Return (X, Y) of the center of cell containing provided text 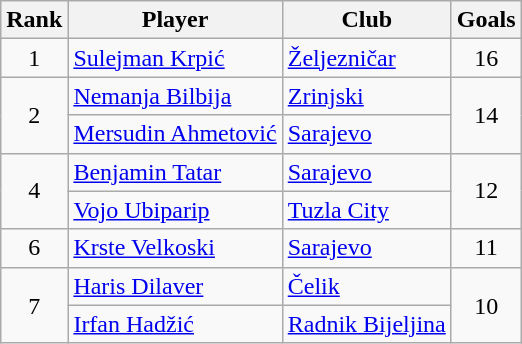
Goals (486, 20)
Nemanja Bilbija (175, 96)
7 (34, 305)
Benjamin Tatar (175, 172)
Zrinjski (366, 96)
12 (486, 191)
4 (34, 191)
Irfan Hadžić (175, 324)
Sulejman Krpić (175, 58)
Željezničar (366, 58)
6 (34, 248)
Haris Dilaver (175, 286)
Rank (34, 20)
Club (366, 20)
Krste Velkoski (175, 248)
14 (486, 115)
10 (486, 305)
16 (486, 58)
Vojo Ubiparip (175, 210)
1 (34, 58)
Tuzla City (366, 210)
Čelik (366, 286)
11 (486, 248)
Player (175, 20)
Radnik Bijeljina (366, 324)
2 (34, 115)
Mersudin Ahmetović (175, 134)
